Capture the cell that displays the provided text and extract its (X, Y) central coordinate. 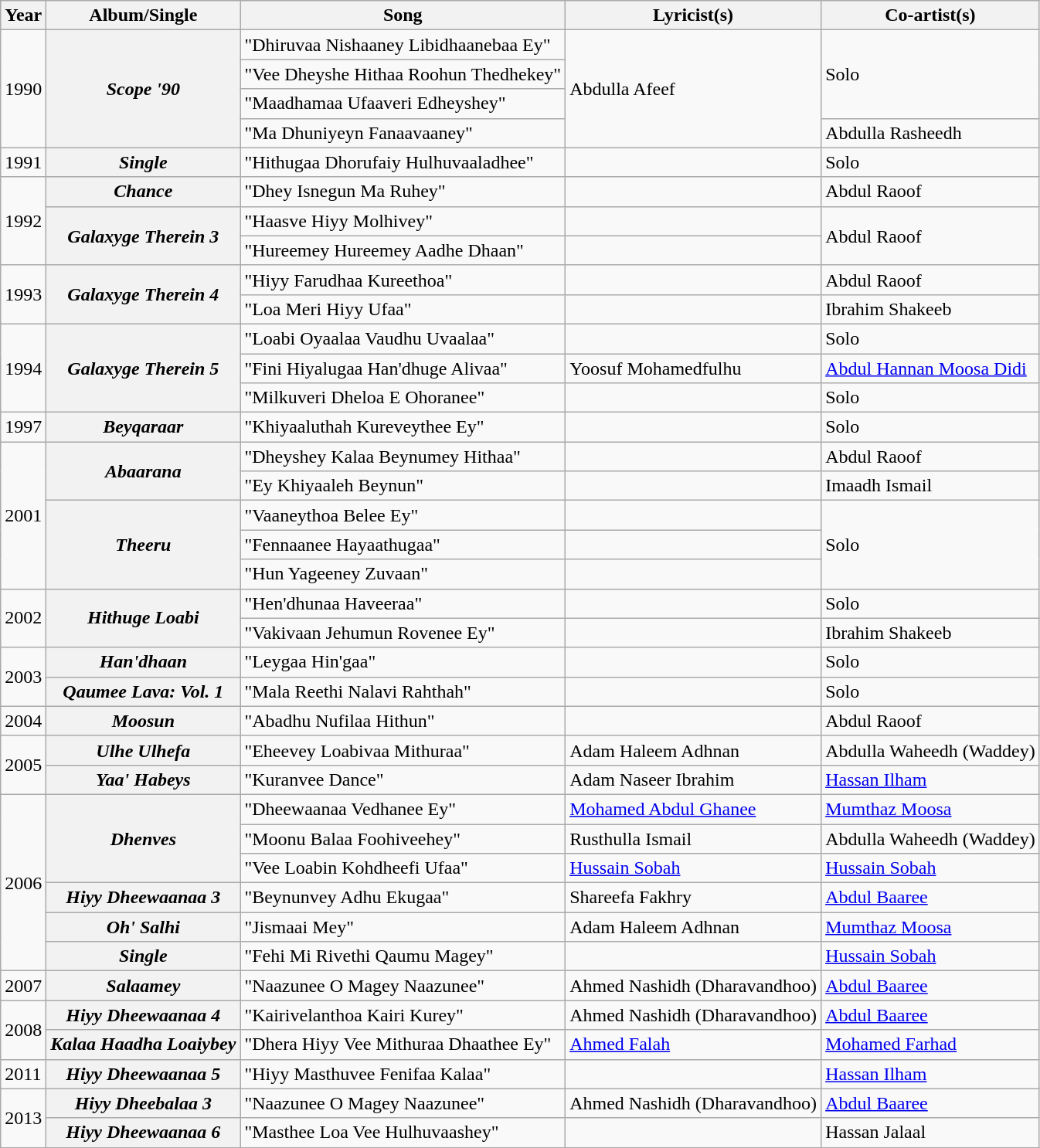
Hassan Jalaal (930, 1133)
Galaxyge Therein 3 (144, 236)
"Khiyaaluthah Kureveythee Ey" (403, 427)
2008 (23, 1030)
"Jismaai Mey" (403, 927)
"Moonu Balaa Foohiveehey" (403, 838)
"Beynunvey Adhu Ekugaa" (403, 898)
"Hithugaa Dhorufaiy Hulhuvaaladhee" (403, 162)
1994 (23, 368)
Moosun (144, 721)
Abdulla Afeef (694, 89)
Hiyy Dheewaanaa 6 (144, 1133)
"Ma Dhuniyeyn Fanaavaaney" (403, 133)
"Dhera Hiyy Vee Mithuraa Dhaathee Ey" (403, 1044)
"Masthee Loa Vee Hulhuvaashey" (403, 1133)
2013 (23, 1118)
"Fini Hiyalugaa Han'dhuge Alivaa" (403, 369)
Shareefa Fakhry (694, 898)
Dhenves (144, 838)
Song (403, 15)
Han'dhaan (144, 662)
1991 (23, 162)
"Eheevey Loabivaa Mithuraa" (403, 750)
"Loabi Oyaalaa Vaudhu Uvaalaa" (403, 338)
Abaarana (144, 471)
Abdulla Rasheedh (930, 133)
Hithuge Loabi (144, 618)
"Kuranvee Dance" (403, 779)
1990 (23, 89)
"Kairivelanthoa Kairi Kurey" (403, 1015)
Beyqaraar (144, 427)
1993 (23, 294)
Year (23, 15)
Co-artist(s) (930, 15)
Imaadh Ismail (930, 486)
"Fennaanee Hayaathugaa" (403, 545)
Lyricist(s) (694, 15)
Kalaa Haadha Loaiybey (144, 1044)
"Fehi Mi Rivethi Qaumu Magey" (403, 956)
"Hiyy Masthuvee Fenifaa Kalaa" (403, 1074)
"Mala Reethi Nalavi Rahthah" (403, 691)
2011 (23, 1074)
"Vaaneythoa Belee Ey" (403, 515)
Hiyy Dheebalaa 3 (144, 1103)
Rusthulla Ismail (694, 838)
Chance (144, 192)
Ulhe Ulhefa (144, 750)
Oh' Salhi (144, 927)
"Milkuveri Dheloa E Ohoranee" (403, 398)
"Haasve Hiyy Molhivey" (403, 221)
"Hiyy Farudhaa Kureethoa" (403, 280)
2003 (23, 677)
2001 (23, 515)
"Vakivaan Jehumun Rovenee Ey" (403, 633)
"Leygaa Hin'gaa" (403, 662)
Abdul Hannan Moosa Didi (930, 369)
"Vee Dheyshe Hithaa Roohun Thedhekey" (403, 74)
2007 (23, 986)
"Dhiruvaa Nishaaney Libidhaanebaa Ey" (403, 45)
"Maadhamaa Ufaaveri Edheyshey" (403, 104)
"Loa Meri Hiyy Ufaa" (403, 309)
Yoosuf Mohamedfulhu (694, 369)
Galaxyge Therein 5 (144, 368)
"Dhey Isnegun Ma Ruhey" (403, 192)
"Hen'dhunaa Haveeraa" (403, 603)
2005 (23, 765)
Ahmed Falah (694, 1044)
1997 (23, 427)
2004 (23, 721)
Salaamey (144, 986)
Mohamed Abdul Ghanee (694, 809)
Hiyy Dheewaanaa 4 (144, 1015)
"Dheewaanaa Vedhanee Ey" (403, 809)
Hiyy Dheewaanaa 5 (144, 1074)
2006 (23, 882)
Qaumee Lava: Vol. 1 (144, 691)
"Vee Loabin Kohdheefi Ufaa" (403, 868)
Adam Naseer Ibrahim (694, 779)
Hiyy Dheewaanaa 3 (144, 898)
1992 (23, 221)
2002 (23, 618)
"Hun Yageeney Zuvaan" (403, 574)
"Dheyshey Kalaa Beynumey Hithaa" (403, 457)
Scope '90 (144, 89)
"Hureemey Hureemey Aadhe Dhaan" (403, 250)
Album/Single (144, 15)
Mohamed Farhad (930, 1044)
Yaa' Habeys (144, 779)
"Ey Khiyaaleh Beynun" (403, 486)
Galaxyge Therein 4 (144, 294)
Theeru (144, 545)
"Abadhu Nufilaa Hithun" (403, 721)
